Pinpoint the cell where the given text exists, returning its (x, y) midpoint coordinate. 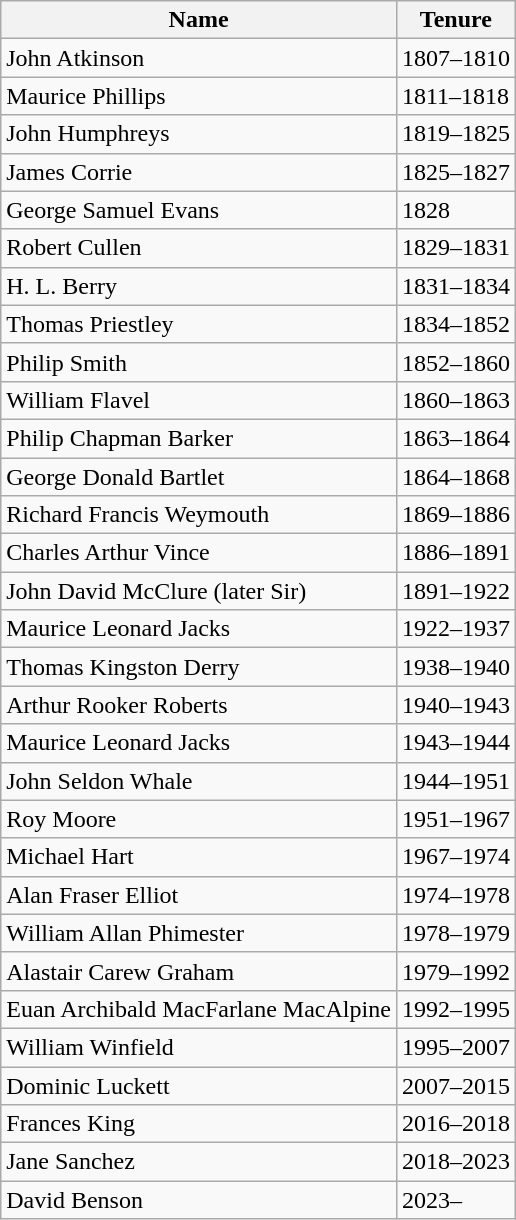
1992–1995 (456, 1009)
Thomas Priestley (199, 324)
1938–1940 (456, 667)
James Corrie (199, 172)
Philip Chapman Barker (199, 438)
William Allan Phimester (199, 933)
1940–1943 (456, 705)
Richard Francis Weymouth (199, 515)
1951–1967 (456, 819)
1828 (456, 210)
1864–1868 (456, 477)
1807–1810 (456, 58)
Jane Sanchez (199, 1162)
1869–1886 (456, 515)
1944–1951 (456, 781)
1852–1860 (456, 362)
Euan Archibald MacFarlane MacAlpine (199, 1009)
Tenure (456, 20)
1834–1852 (456, 324)
1863–1864 (456, 438)
1967–1974 (456, 857)
John Seldon Whale (199, 781)
Frances King (199, 1124)
Alastair Carew Graham (199, 971)
Maurice Phillips (199, 96)
1829–1831 (456, 248)
Robert Cullen (199, 248)
1831–1834 (456, 286)
George Samuel Evans (199, 210)
1891–1922 (456, 591)
1811–1818 (456, 96)
Roy Moore (199, 819)
Alan Fraser Elliot (199, 895)
William Flavel (199, 400)
Charles Arthur Vince (199, 553)
1819–1825 (456, 134)
1922–1937 (456, 629)
Arthur Rooker Roberts (199, 705)
Thomas Kingston Derry (199, 667)
1978–1979 (456, 933)
2007–2015 (456, 1085)
Michael Hart (199, 857)
Name (199, 20)
H. L. Berry (199, 286)
1860–1863 (456, 400)
John Atkinson (199, 58)
John David McClure (later Sir) (199, 591)
1825–1827 (456, 172)
David Benson (199, 1200)
1886–1891 (456, 553)
Dominic Luckett (199, 1085)
2018–2023 (456, 1162)
1974–1978 (456, 895)
George Donald Bartlet (199, 477)
2023– (456, 1200)
2016–2018 (456, 1124)
John Humphreys (199, 134)
1995–2007 (456, 1047)
1943–1944 (456, 743)
Philip Smith (199, 362)
1979–1992 (456, 971)
William Winfield (199, 1047)
